Locate the cell with the specified text and output its [X, Y] center coordinate. 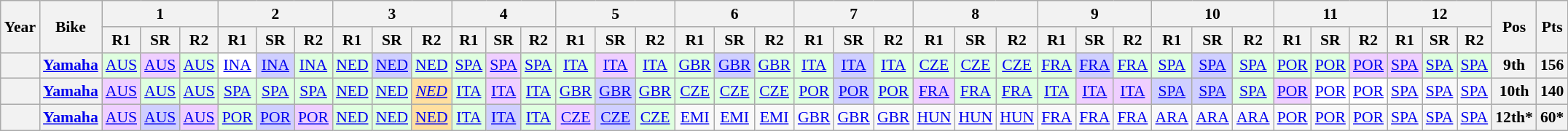
4 [504, 14]
11 [1330, 14]
Pos [1514, 26]
5 [616, 14]
Year [20, 26]
6 [734, 14]
12 [1440, 14]
156 [1552, 65]
8 [975, 14]
Pts [1552, 26]
10 [1212, 14]
2 [275, 14]
60* [1552, 118]
10th [1514, 92]
9 [1094, 14]
1 [160, 14]
7 [854, 14]
9th [1514, 65]
Bike [71, 26]
140 [1552, 92]
12th* [1514, 118]
3 [392, 14]
